Search for the cell housing the specified text and yield its (x, y) center coordinate. 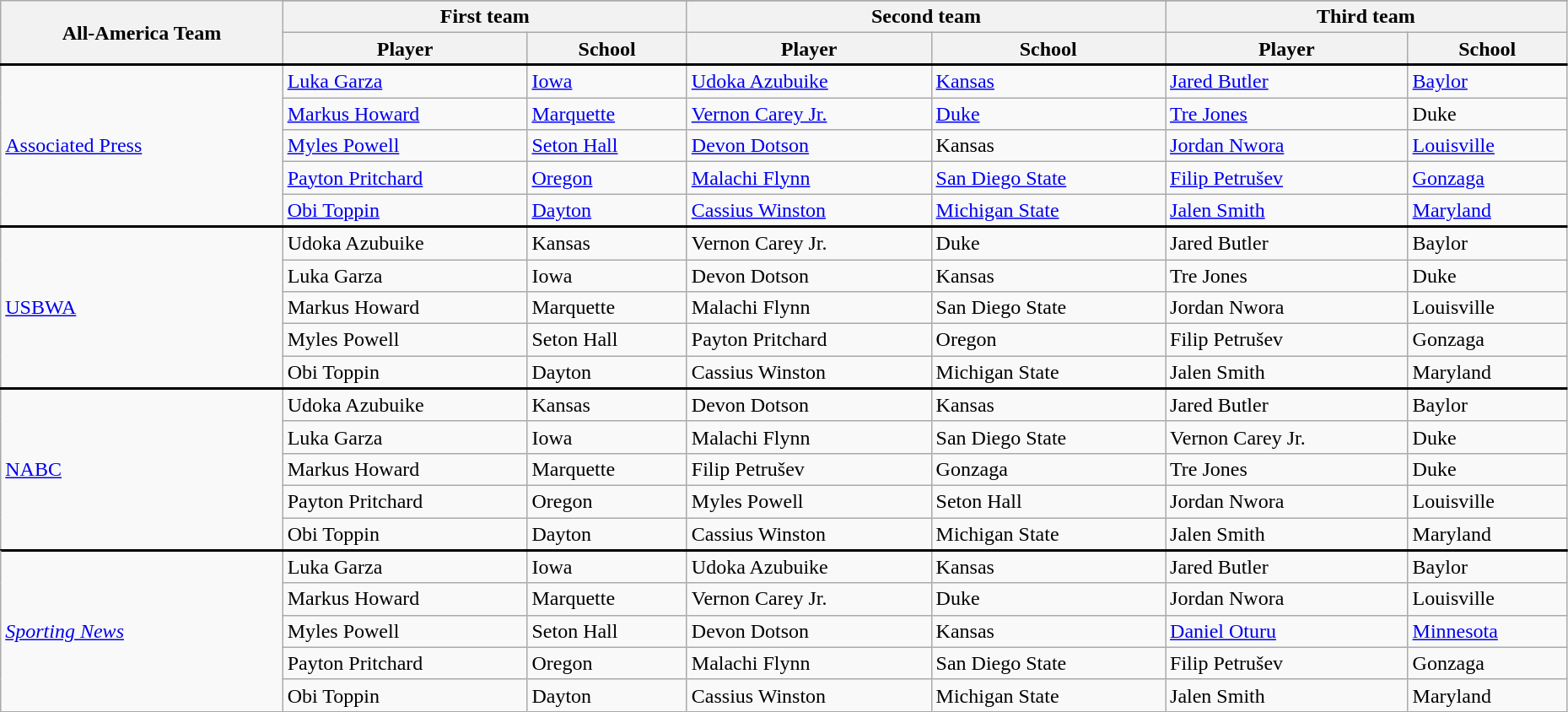
Associated Press (142, 146)
Sporting News (142, 631)
Third team (1366, 17)
Daniel Oturu (1287, 631)
USBWA (142, 308)
Minnesota (1487, 631)
First team (484, 17)
NABC (142, 469)
All-America Team (142, 33)
Second team (926, 17)
